Find where the given text appears and provide that cell's center as (X, Y) coordinate. 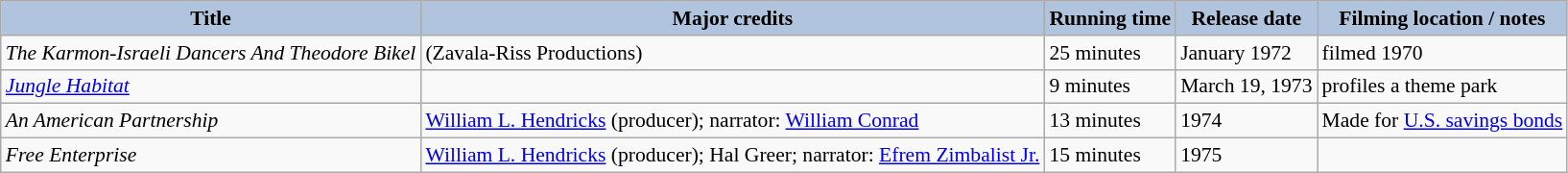
Running time (1109, 18)
The Karmon-Israeli Dancers And Theodore Bikel (211, 53)
Filming location / notes (1441, 18)
January 1972 (1246, 53)
March 19, 1973 (1246, 86)
Made for U.S. savings bonds (1441, 121)
William L. Hendricks (producer); Hal Greer; narrator: Efrem Zimbalist Jr. (732, 156)
9 minutes (1109, 86)
Title (211, 18)
13 minutes (1109, 121)
25 minutes (1109, 53)
William L. Hendricks (producer); narrator: William Conrad (732, 121)
Free Enterprise (211, 156)
profiles a theme park (1441, 86)
15 minutes (1109, 156)
1974 (1246, 121)
Jungle Habitat (211, 86)
An American Partnership (211, 121)
(Zavala-Riss Productions) (732, 53)
1975 (1246, 156)
filmed 1970 (1441, 53)
Release date (1246, 18)
Major credits (732, 18)
